Search for the cell housing the specified text and yield its (x, y) center coordinate. 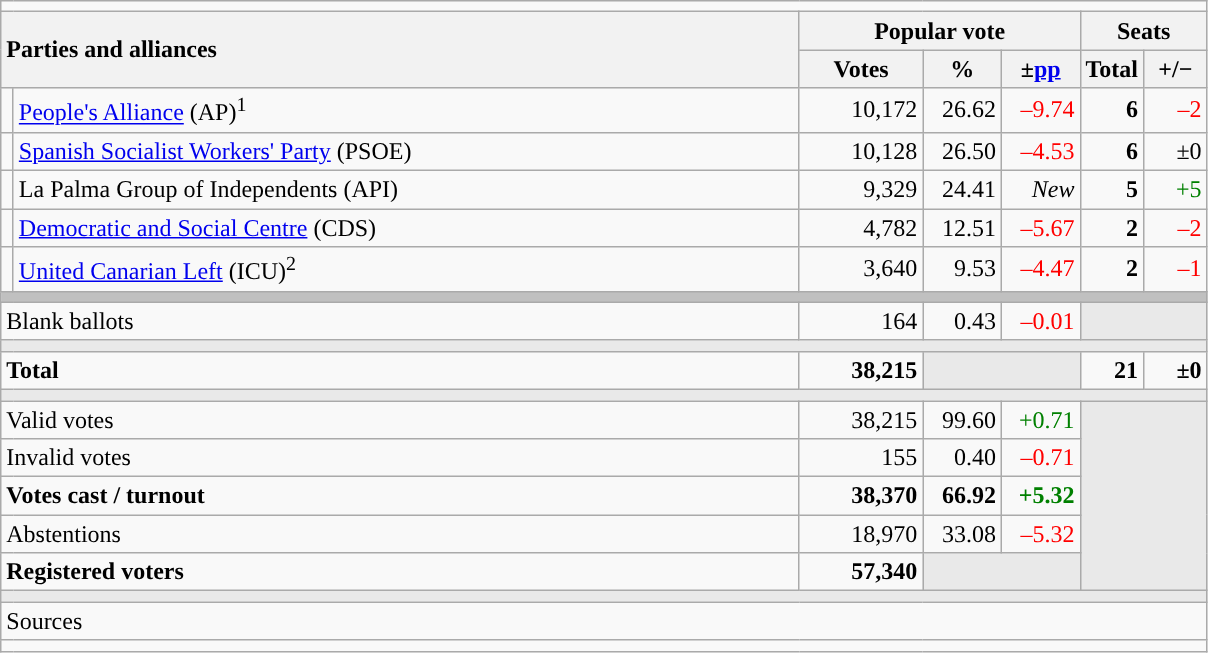
+/− (1176, 69)
Votes (861, 69)
±pp (1040, 69)
0.43 (962, 321)
–0.71 (1040, 458)
9.53 (962, 270)
Sources (604, 621)
21 (1112, 370)
155 (861, 458)
5 (1112, 190)
Abstentions (400, 534)
–4.47 (1040, 270)
38,370 (861, 496)
10,128 (861, 151)
La Palma Group of Independents (API) (406, 190)
+5 (1176, 190)
Valid votes (400, 420)
–9.74 (1040, 110)
Spanish Socialist Workers' Party (PSOE) (406, 151)
3,640 (861, 270)
Registered voters (400, 572)
33.08 (962, 534)
9,329 (861, 190)
Votes cast / turnout (400, 496)
–5.32 (1040, 534)
–4.53 (1040, 151)
% (962, 69)
+0.71 (1040, 420)
Seats (1144, 31)
66.92 (962, 496)
Popular vote (940, 31)
26.62 (962, 110)
–0.01 (1040, 321)
99.60 (962, 420)
164 (861, 321)
24.41 (962, 190)
Blank ballots (400, 321)
4,782 (861, 228)
0.40 (962, 458)
26.50 (962, 151)
–1 (1176, 270)
57,340 (861, 572)
New (1040, 190)
12.51 (962, 228)
Parties and alliances (400, 50)
–5.67 (1040, 228)
+5.32 (1040, 496)
10,172 (861, 110)
Democratic and Social Centre (CDS) (406, 228)
Invalid votes (400, 458)
People's Alliance (AP)1 (406, 110)
18,970 (861, 534)
United Canarian Left (ICU)2 (406, 270)
